Locate the cell with the specified text and output its (x, y) center coordinate. 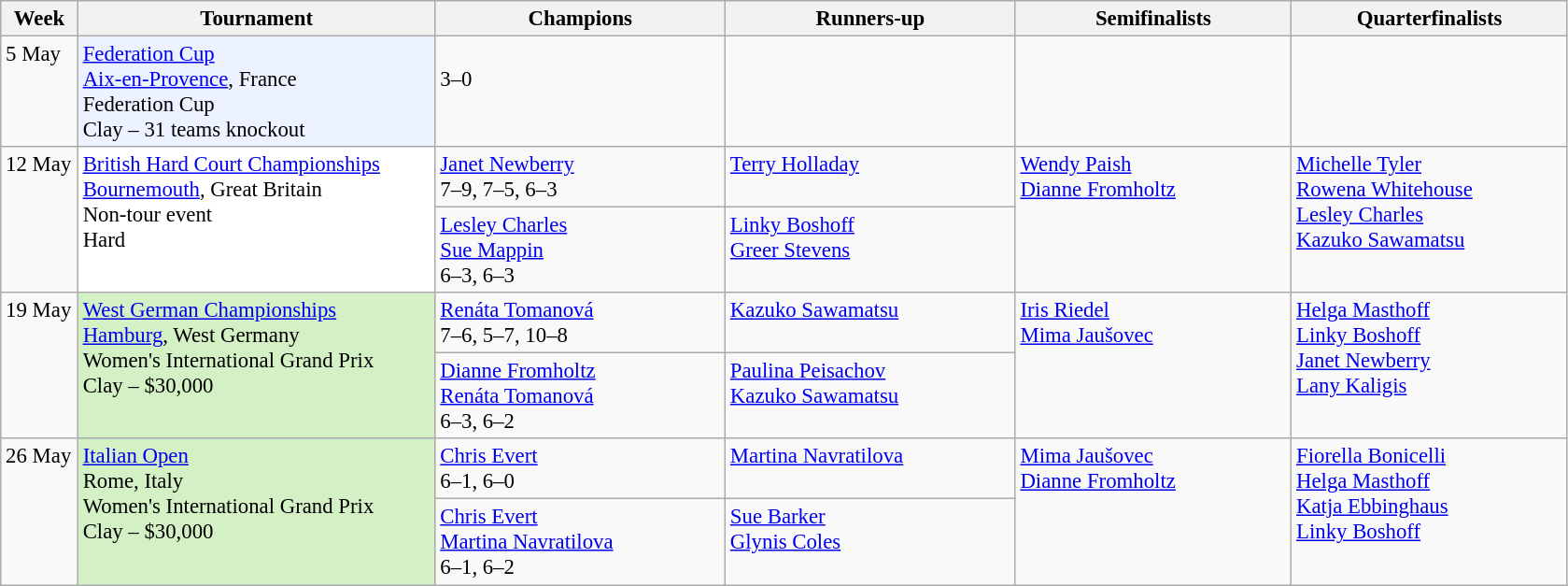
Federation Cup Aix-en-Provence, FranceFederation CupClay – 31 teams knockout (256, 92)
26 May (39, 512)
12 May (39, 220)
Week (39, 19)
Chris Evert6–1, 6–0 (581, 469)
Runners-up (870, 19)
Quarterfinalists (1430, 19)
Iris Riedel Mima Jaušovec (1153, 365)
Terry Holladay (870, 178)
Dianne Fromholtz Renáta Tomanová6–3, 6–2 (581, 396)
Semifinalists (1153, 19)
Wendy Paish Dianne Fromholtz (1153, 220)
Lesley Charles Sue Mappin6–3, 6–3 (581, 250)
Mima Jaušovec Dianne Fromholtz (1153, 512)
19 May (39, 365)
3–0 (581, 92)
Martina Navratilova (870, 469)
Champions (581, 19)
Linky Boshoff Greer Stevens (870, 250)
Fiorella Bonicelli Helga Masthoff Katja Ebbinghaus Linky Boshoff (1430, 512)
British Hard Court Championships Bournemouth, Great BritainNon-tour eventHard (256, 220)
Tournament (256, 19)
Paulina Peisachov Kazuko Sawamatsu (870, 396)
Italian Open Rome, ItalyWomen's International Grand PrixClay – $30,000 (256, 512)
Kazuko Sawamatsu (870, 323)
Sue Barker Glynis Coles (870, 542)
Chris Evert Martina Navratilova6–1, 6–2 (581, 542)
Renáta Tomanová7–6, 5–7, 10–8 (581, 323)
West German Championships Hamburg, West GermanyWomen's International Grand PrixClay – $30,000 (256, 365)
Helga Masthoff Linky Boshoff Janet Newberry Lany Kaligis (1430, 365)
Michelle Tyler Rowena Whitehouse Lesley Charles Kazuko Sawamatsu (1430, 220)
5 May (39, 92)
Janet Newberry7–9, 7–5, 6–3 (581, 178)
